Detect which cell encompasses the target text, then output its (X, Y) center coordinate. 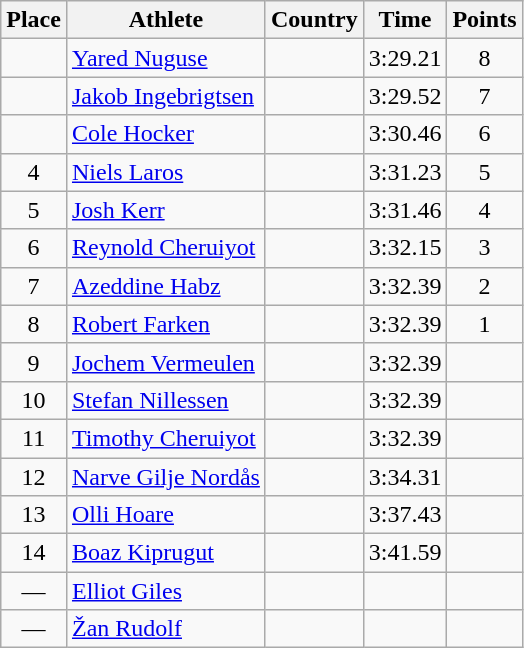
Athlete (166, 20)
Elliot Giles (166, 591)
Robert Farken (166, 324)
Boaz Kiprugut (166, 553)
3:30.46 (405, 134)
9 (34, 362)
3:37.43 (405, 515)
Points (484, 20)
Josh Kerr (166, 210)
14 (34, 553)
Timothy Cheruiyot (166, 438)
Olli Hoare (166, 515)
Stefan Nillessen (166, 400)
Time (405, 20)
3:41.59 (405, 553)
Žan Rudolf (166, 629)
Azeddine Habz (166, 286)
3:31.23 (405, 172)
3:29.21 (405, 58)
Niels Laros (166, 172)
11 (34, 438)
1 (484, 324)
10 (34, 400)
Jakob Ingebrigtsen (166, 96)
3 (484, 248)
Narve Gilje Nordås (166, 477)
Place (34, 20)
2 (484, 286)
3:31.46 (405, 210)
Cole Hocker (166, 134)
Reynold Cheruiyot (166, 248)
3:32.15 (405, 248)
Jochem Vermeulen (166, 362)
3:34.31 (405, 477)
13 (34, 515)
12 (34, 477)
Yared Nuguse (166, 58)
Country (314, 20)
3:29.52 (405, 96)
